Search for the cell housing the specified text and yield its [x, y] center coordinate. 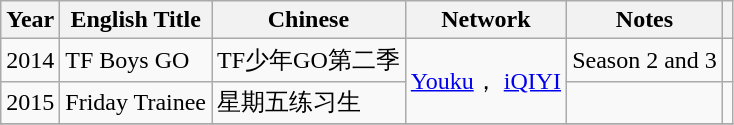
Network [486, 20]
Youku， iQIYI [486, 82]
星期五练习生 [309, 102]
Friday Trainee [136, 102]
Notes [645, 20]
TF Boys GO [136, 60]
Chinese [309, 20]
2014 [30, 60]
Season 2 and 3 [645, 60]
English Title [136, 20]
2015 [30, 102]
TF少年GO第二季 [309, 60]
Year [30, 20]
